Detect which cell encompasses the target text, then output its [x, y] center coordinate. 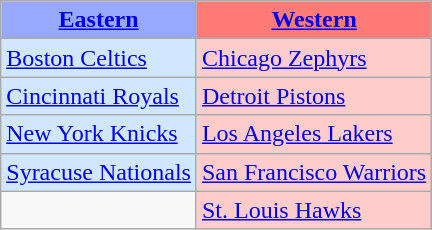
Los Angeles Lakers [314, 134]
Syracuse Nationals [99, 172]
San Francisco Warriors [314, 172]
Boston Celtics [99, 58]
New York Knicks [99, 134]
Cincinnati Royals [99, 96]
Detroit Pistons [314, 96]
Eastern [99, 20]
St. Louis Hawks [314, 210]
Western [314, 20]
Chicago Zephyrs [314, 58]
